Search for the cell housing the specified text and yield its [X, Y] center coordinate. 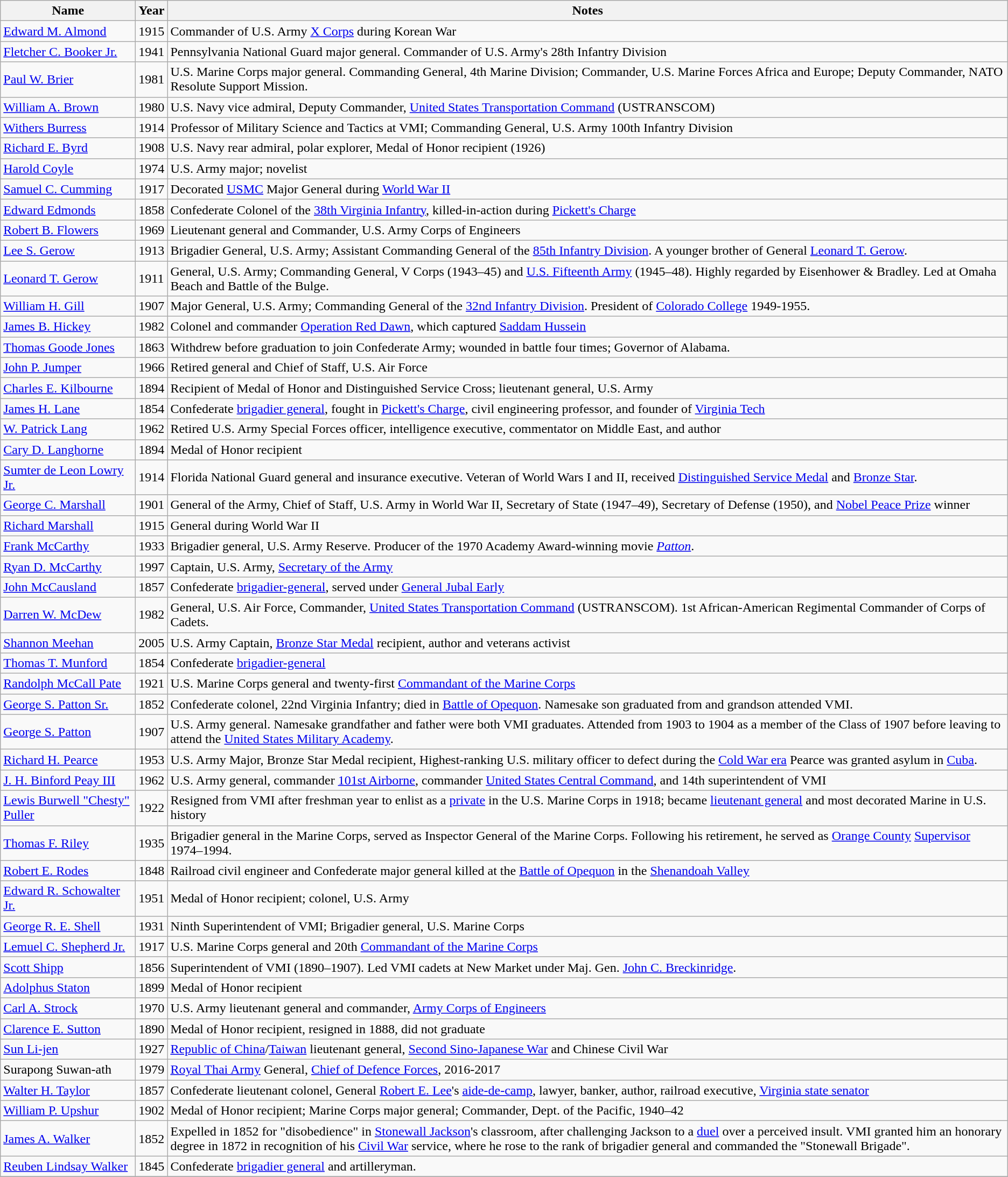
1856 [152, 967]
U.S. Army general, commander 101st Airborne, commander United States Central Command, and 14th superintendent of VMI [587, 780]
Name [68, 11]
Randolph McCall Pate [68, 684]
1863 [152, 347]
1979 [152, 1070]
Medal of Honor recipient; Marine Corps major general; Commander, Dept. of the Pacific, 1940–42 [587, 1111]
Frank McCarthy [68, 546]
Thomas F. Riley [68, 843]
1921 [152, 684]
Edward Edmonds [68, 209]
Adolphus Staton [68, 987]
Royal Thai Army General, Chief of Defence Forces, 2016-2017 [587, 1070]
Confederate colonel, 22nd Virginia Infantry; died in Battle of Opequon. Namesake son graduated from and grandson attended VMI. [587, 704]
Withdrew before graduation to join Confederate Army; wounded in battle four times; Governor of Alabama. [587, 347]
1941 [152, 52]
Professor of Military Science and Tactics at VMI; Commanding General, U.S. Army 100th Infantry Division [587, 128]
Richard Marshall [68, 526]
James B. Hickey [68, 327]
1927 [152, 1049]
1997 [152, 566]
Confederate lieutenant colonel, General Robert E. Lee's aide-de-camp, lawyer, banker, author, railroad executive, Virginia state senator [587, 1090]
Decorated USMC Major General during World War II [587, 189]
2005 [152, 642]
1908 [152, 148]
William H. Gill [68, 306]
Superintendent of VMI (1890–1907). Led VMI cadets at New Market under Maj. Gen. John C. Breckinridge. [587, 967]
1911 [152, 278]
1980 [152, 107]
1922 [152, 808]
Scott Shipp [68, 967]
Confederate brigadier general, fought in Pickett's Charge, civil engineering professor, and founder of Virginia Tech [587, 409]
Edward R. Schowalter Jr. [68, 898]
Darren W. McDew [68, 615]
1974 [152, 169]
Pennsylvania National Guard major general. Commander of U.S. Army's 28th Infantry Division [587, 52]
George C. Marshall [68, 505]
U.S. Navy rear admiral, polar explorer, Medal of Honor recipient (1926) [587, 148]
Sumter de Leon Lowry Jr. [68, 477]
Brigadier General, U.S. Army; Assistant Commanding General of the 85th Infantry Division. A younger brother of General Leonard T. Gerow. [587, 250]
Samuel C. Cumming [68, 189]
1901 [152, 505]
U.S. Marine Corps general and twenty-first Commandant of the Marine Corps [587, 684]
Sun Li-jen [68, 1049]
Surapong Suwan-ath [68, 1070]
Robert B. Flowers [68, 230]
U.S. Army major; novelist [587, 169]
General during World War II [587, 526]
U.S. Army Captain, Bronze Star Medal recipient, author and veterans activist [587, 642]
Year [152, 11]
George R. E. Shell [68, 926]
John P. Jumper [68, 368]
Confederate brigadier-general [587, 663]
Recipient of Medal of Honor and Distinguished Service Cross; lieutenant general, U.S. Army [587, 388]
1933 [152, 546]
1913 [152, 250]
Robert E. Rodes [68, 871]
1966 [152, 368]
1858 [152, 209]
Lewis Burwell "Chesty" Puller [68, 808]
Ninth Superintendent of VMI; Brigadier general, U.S. Marine Corps [587, 926]
Brigadier general, U.S. Army Reserve. Producer of the 1970 Academy Award-winning movie Patton. [587, 546]
1981 [152, 80]
Medal of Honor recipient, resigned in 1888, did not graduate [587, 1029]
Confederate brigadier general and artilleryman. [587, 1166]
Notes [587, 11]
John McCausland [68, 587]
Thomas T. Munford [68, 663]
U.S. Navy vice admiral, Deputy Commander, United States Transportation Command (USTRANSCOM) [587, 107]
Withers Burress [68, 128]
Captain, U.S. Army, Secretary of the Army [587, 566]
Retired general and Chief of Staff, U.S. Air Force [587, 368]
Confederate brigadier-general, served under General Jubal Early [587, 587]
1970 [152, 1008]
George S. Patton Sr. [68, 704]
Lieutenant general and Commander, U.S. Army Corps of Engineers [587, 230]
Reuben Lindsay Walker [68, 1166]
Colonel and commander Operation Red Dawn, which captured Saddam Hussein [587, 327]
General, U.S. Air Force, Commander, United States Transportation Command (USTRANSCOM). 1st African-American Regimental Commander of Corps of Cadets. [587, 615]
Shannon Meehan [68, 642]
1953 [152, 760]
U.S. Army lieutenant general and commander, Army Corps of Engineers [587, 1008]
Charles E. Kilbourne [68, 388]
J. H. Binford Peay III [68, 780]
Florida National Guard general and insurance executive. Veteran of World Wars I and II, received Distinguished Service Medal and Bronze Star. [587, 477]
Edward M. Almond [68, 31]
Cary D. Langhorne [68, 450]
Lee S. Gerow [68, 250]
Walter H. Taylor [68, 1090]
Lemuel C. Shepherd Jr. [68, 947]
Harold Coyle [68, 169]
Paul W. Brier [68, 80]
George S. Patton [68, 732]
Leonard T. Gerow [68, 278]
William P. Upshur [68, 1111]
Major General, U.S. Army; Commanding General of the 32nd Infantry Division. President of Colorado College 1949-1955. [587, 306]
1845 [152, 1166]
Ryan D. McCarthy [68, 566]
Railroad civil engineer and Confederate major general killed at the Battle of Opequon in the Shenandoah Valley [587, 871]
Retired U.S. Army Special Forces officer, intelligence executive, commentator on Middle East, and author [587, 429]
Carl A. Strock [68, 1008]
1951 [152, 898]
Confederate Colonel of the 38th Virginia Infantry, killed-in-action during Pickett's Charge [587, 209]
William A. Brown [68, 107]
1890 [152, 1029]
1848 [152, 871]
Richard H. Pearce [68, 760]
W. Patrick Lang [68, 429]
1902 [152, 1111]
1931 [152, 926]
U.S. Marine Corps general and 20th Commandant of the Marine Corps [587, 947]
1935 [152, 843]
James H. Lane [68, 409]
1899 [152, 987]
1969 [152, 230]
James A. Walker [68, 1138]
Clarence E. Sutton [68, 1029]
Fletcher C. Booker Jr. [68, 52]
Commander of U.S. Army X Corps during Korean War [587, 31]
Richard E. Byrd [68, 148]
Republic of China/Taiwan lieutenant general, Second Sino-Japanese War and Chinese Civil War [587, 1049]
Thomas Goode Jones [68, 347]
Medal of Honor recipient; colonel, U.S. Army [587, 898]
